Return the [x, y] coordinate for the center point of the cell that contains the specified text.  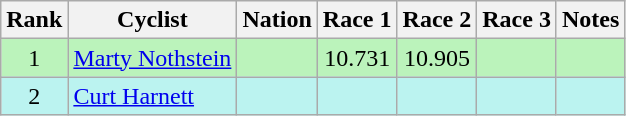
Curt Harnett [152, 96]
2 [34, 96]
Marty Nothstein [152, 58]
1 [34, 58]
Rank [34, 20]
Race 1 [357, 20]
10.905 [437, 58]
Nation [277, 20]
10.731 [357, 58]
Race 2 [437, 20]
Race 3 [517, 20]
Notes [590, 20]
Cyclist [152, 20]
